Return [x, y] of the center of cell containing provided text 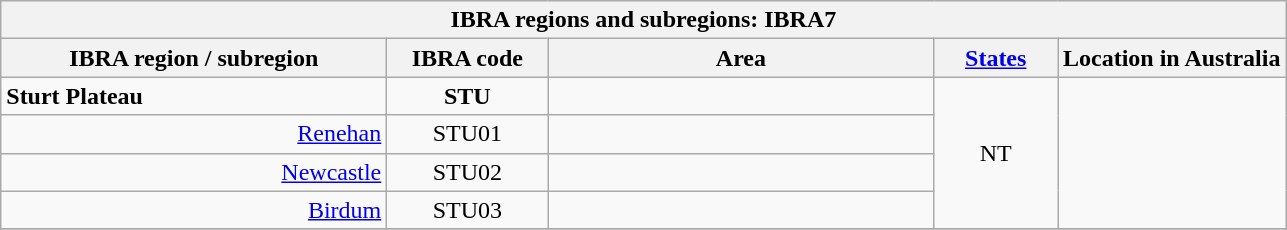
IBRA code [468, 58]
Location in Australia [1172, 58]
IBRA region / subregion [194, 58]
Sturt Plateau [194, 96]
STU [468, 96]
Newcastle [194, 172]
States [996, 58]
IBRA regions and subregions: IBRA7 [644, 20]
STU01 [468, 134]
NT [996, 153]
Birdum [194, 210]
STU02 [468, 172]
Area [741, 58]
STU03 [468, 210]
Renehan [194, 134]
